For the text-containing cell, return its midpoint in [X, Y] coordinate format. 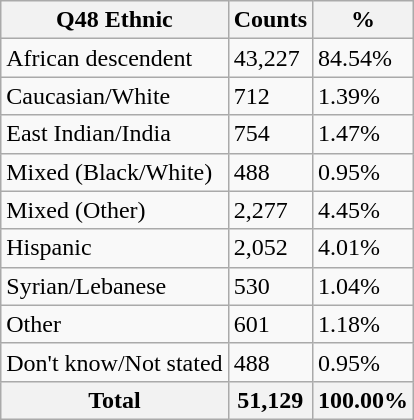
African descendent [114, 58]
Caucasian/White [114, 96]
Don't know/Not stated [114, 362]
1.18% [364, 324]
51,129 [270, 400]
2,052 [270, 248]
4.45% [364, 210]
East Indian/India [114, 134]
754 [270, 134]
43,227 [270, 58]
100.00% [364, 400]
601 [270, 324]
Mixed (Other) [114, 210]
Syrian/Lebanese [114, 286]
2,277 [270, 210]
712 [270, 96]
1.47% [364, 134]
1.39% [364, 96]
84.54% [364, 58]
Q48 Ethnic [114, 20]
1.04% [364, 286]
Total [114, 400]
Other [114, 324]
Mixed (Black/White) [114, 172]
4.01% [364, 248]
Counts [270, 20]
Hispanic [114, 248]
% [364, 20]
530 [270, 286]
